Return (X, Y) of the center of cell containing provided text 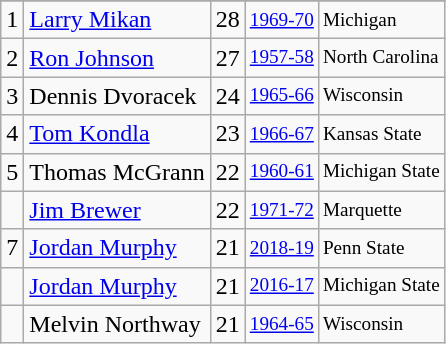
1971-72 (282, 210)
2016-17 (282, 286)
2 (12, 58)
North Carolina (381, 58)
1 (12, 20)
Larry Mikan (117, 20)
24 (228, 96)
7 (12, 248)
Thomas McGrann (117, 172)
1957-58 (282, 58)
1960-61 (282, 172)
Kansas State (381, 134)
1965-66 (282, 96)
1969-70 (282, 20)
Dennis Dvoracek (117, 96)
Penn State (381, 248)
23 (228, 134)
Ron Johnson (117, 58)
3 (12, 96)
Melvin Northway (117, 324)
Jim Brewer (117, 210)
28 (228, 20)
Michigan (381, 20)
Tom Kondla (117, 134)
1966-67 (282, 134)
2018-19 (282, 248)
Marquette (381, 210)
5 (12, 172)
4 (12, 134)
27 (228, 58)
1964-65 (282, 324)
